Output the [x, y] coordinate of the center of the cell containing the given text.  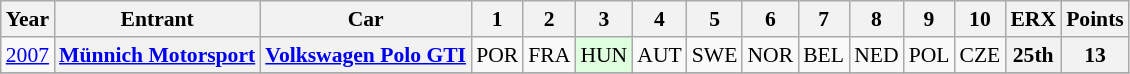
1 [497, 19]
Entrant [157, 19]
9 [930, 19]
HUN [604, 55]
CZE [980, 55]
8 [876, 19]
Volkswagen Polo GTI [366, 55]
6 [770, 19]
3 [604, 19]
2007 [28, 55]
Münnich Motorsport [157, 55]
POR [497, 55]
NED [876, 55]
Points [1095, 19]
5 [715, 19]
SWE [715, 55]
POL [930, 55]
FRA [549, 55]
ERX [1033, 19]
13 [1095, 55]
AUT [659, 55]
NOR [770, 55]
4 [659, 19]
Year [28, 19]
Car [366, 19]
7 [824, 19]
BEL [824, 55]
25th [1033, 55]
2 [549, 19]
10 [980, 19]
